From the cell containing the given text, extract its center point as [X, Y] coordinate. 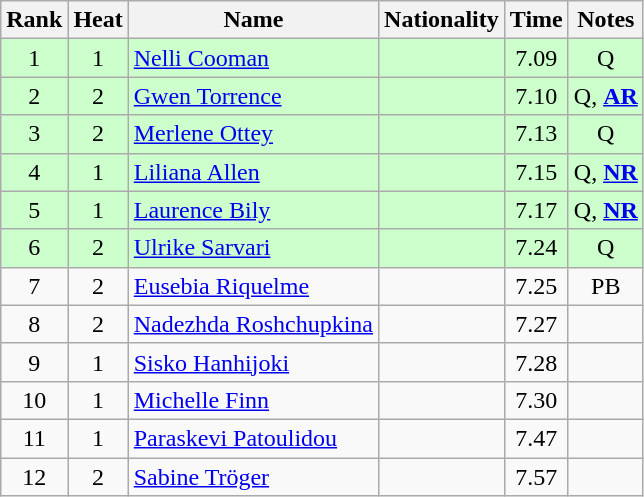
Liliana Allen [253, 172]
5 [34, 210]
Paraskevi Patoulidou [253, 438]
7.13 [536, 134]
Time [536, 20]
PB [606, 286]
7.09 [536, 58]
7.10 [536, 96]
Q, AR [606, 96]
6 [34, 248]
Sisko Hanhijoki [253, 362]
Ulrike Sarvari [253, 248]
Notes [606, 20]
Gwen Torrence [253, 96]
Merlene Ottey [253, 134]
4 [34, 172]
12 [34, 477]
Nadezhda Roshchupkina [253, 324]
Eusebia Riquelme [253, 286]
7 [34, 286]
7.57 [536, 477]
7.47 [536, 438]
3 [34, 134]
8 [34, 324]
7.17 [536, 210]
7.27 [536, 324]
7.15 [536, 172]
Rank [34, 20]
Nelli Cooman [253, 58]
Heat [98, 20]
Michelle Finn [253, 400]
9 [34, 362]
Laurence Bily [253, 210]
7.28 [536, 362]
Name [253, 20]
Nationality [442, 20]
Sabine Tröger [253, 477]
10 [34, 400]
7.30 [536, 400]
7.25 [536, 286]
7.24 [536, 248]
11 [34, 438]
